Locate the cell with the specified text and output its (x, y) center coordinate. 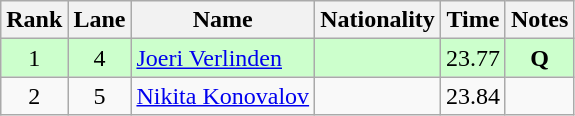
Name (223, 20)
5 (100, 96)
Q (539, 58)
2 (34, 96)
23.77 (472, 58)
Time (472, 20)
Lane (100, 20)
Notes (539, 20)
Joeri Verlinden (223, 58)
4 (100, 58)
23.84 (472, 96)
Nationality (378, 20)
Rank (34, 20)
Nikita Konovalov (223, 96)
1 (34, 58)
